Identify which cell holds the provided text, then report its (x, y) central coordinate. 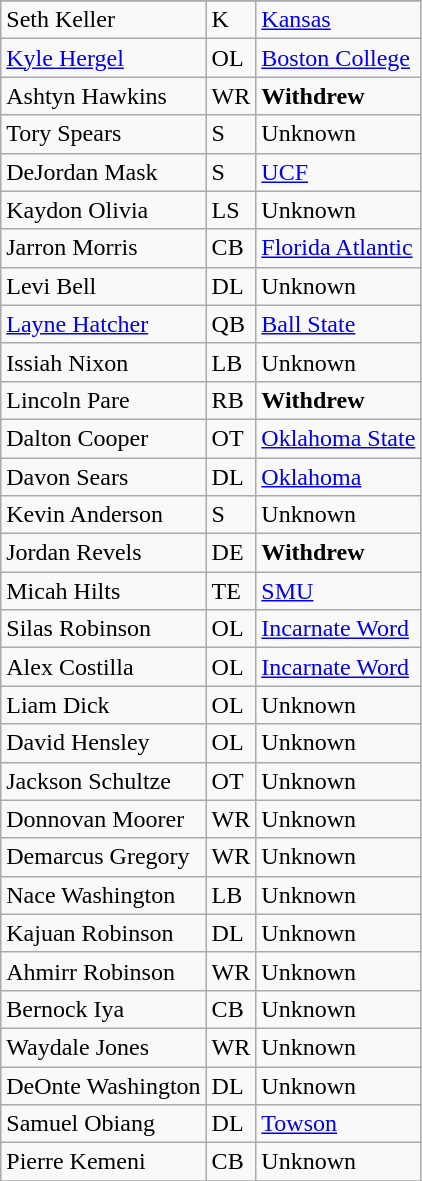
Oklahoma State (338, 438)
Kyle Hergel (104, 58)
K (231, 20)
Waydale Jones (104, 1047)
UCF (338, 172)
Nace Washington (104, 895)
Dalton Cooper (104, 438)
Liam Dick (104, 705)
Levi Bell (104, 286)
Bernock Iya (104, 1009)
RB (231, 400)
Lincoln Pare (104, 400)
Kajuan Robinson (104, 933)
Jackson Schultze (104, 781)
DE (231, 553)
Silas Robinson (104, 629)
Ahmirr Robinson (104, 971)
Seth Keller (104, 20)
David Hensley (104, 743)
TE (231, 591)
Jarron Morris (104, 248)
Micah Hilts (104, 591)
Boston College (338, 58)
Samuel Obiang (104, 1124)
Kevin Anderson (104, 515)
Donnovan Moorer (104, 819)
Pierre Kemeni (104, 1162)
DeJordan Mask (104, 172)
Davon Sears (104, 477)
Oklahoma (338, 477)
Tory Spears (104, 134)
Towson (338, 1124)
SMU (338, 591)
Layne Hatcher (104, 324)
Ball State (338, 324)
Alex Costilla (104, 667)
Jordan Revels (104, 553)
QB (231, 324)
Issiah Nixon (104, 362)
Demarcus Gregory (104, 857)
DeOnte Washington (104, 1085)
LS (231, 210)
Kaydon Olivia (104, 210)
Ashtyn Hawkins (104, 96)
Florida Atlantic (338, 248)
Kansas (338, 20)
